For the text-containing cell, return its midpoint in [X, Y] coordinate format. 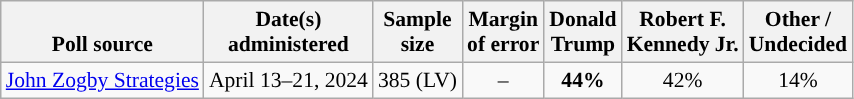
42% [683, 80]
Samplesize [418, 32]
John Zogby Strategies [102, 80]
Date(s)administered [288, 32]
14% [798, 80]
Marginof error [503, 32]
44% [582, 80]
– [503, 80]
385 (LV) [418, 80]
Poll source [102, 32]
Other /Undecided [798, 32]
April 13–21, 2024 [288, 80]
Robert F.Kennedy Jr. [683, 32]
DonaldTrump [582, 32]
